Extract the [X, Y] coordinate from the center of the cell holding the provided text.  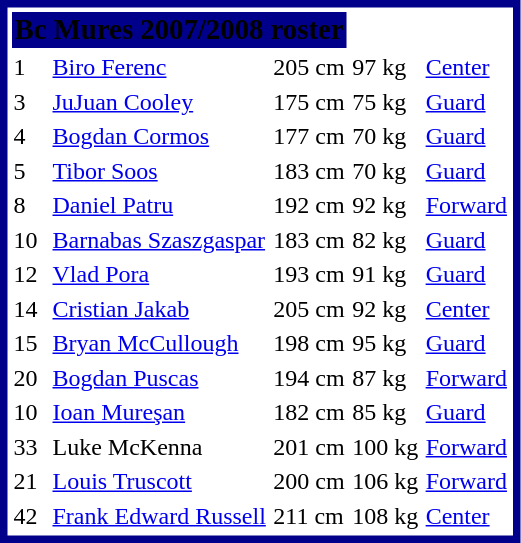
33 [26, 447]
42 [26, 516]
85 kg [386, 413]
Ioan Mureşan [159, 413]
193 cm [309, 275]
175 cm [309, 102]
Barnabas Szaszgaspar [159, 240]
14 [26, 309]
Frank Edward Russell [159, 516]
82 kg [386, 240]
108 kg [386, 516]
75 kg [386, 102]
12 [26, 275]
Bryan McCullough [159, 343]
Bogdan Puscas [159, 378]
95 kg [386, 343]
15 [26, 343]
Daniel Patru [159, 205]
Louis Truscott [159, 481]
198 cm [309, 343]
97 kg [386, 67]
Tibor Soos [159, 171]
211 cm [309, 516]
JuJuan Cooley [159, 102]
Biro Ferenc [159, 67]
4 [26, 137]
200 cm [309, 481]
201 cm [309, 447]
8 [26, 205]
106 kg [386, 481]
91 kg [386, 275]
Luke McKenna [159, 447]
Bogdan Cormos [159, 137]
194 cm [309, 378]
Bc Mures 2007/2008 roster [179, 30]
1 [26, 67]
3 [26, 102]
Vlad Pora [159, 275]
192 cm [309, 205]
182 cm [309, 413]
87 kg [386, 378]
21 [26, 481]
177 cm [309, 137]
20 [26, 378]
100 kg [386, 447]
5 [26, 171]
Cristian Jakab [159, 309]
